Return [X, Y] of the center of cell containing provided text 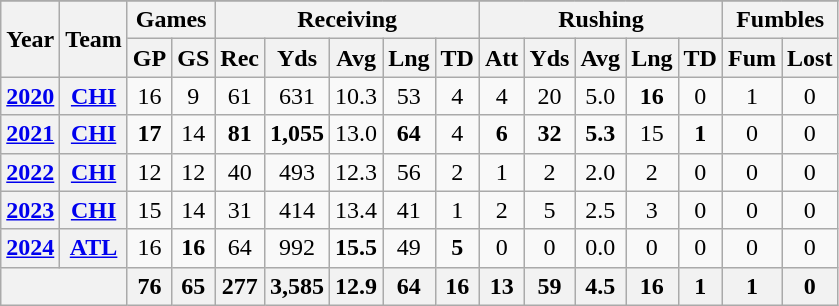
81 [240, 134]
3,585 [298, 286]
4.5 [600, 286]
414 [298, 210]
5.3 [600, 134]
9 [194, 96]
2.0 [600, 172]
2021 [30, 134]
13 [501, 286]
3 [652, 210]
20 [550, 96]
992 [298, 248]
ATL [94, 248]
10.3 [356, 96]
12.3 [356, 172]
6 [501, 134]
2024 [30, 248]
5.0 [600, 96]
Rushing [600, 20]
Team [94, 39]
Lost [810, 58]
49 [409, 248]
GS [194, 58]
Games [170, 20]
76 [149, 286]
31 [240, 210]
2022 [30, 172]
GP [149, 58]
2023 [30, 210]
13.4 [356, 210]
53 [409, 96]
277 [240, 286]
41 [409, 210]
17 [149, 134]
Att [501, 58]
12.9 [356, 286]
13.0 [356, 134]
2.5 [600, 210]
40 [240, 172]
56 [409, 172]
15.5 [356, 248]
Fumbles [780, 20]
61 [240, 96]
32 [550, 134]
Year [30, 39]
493 [298, 172]
1,055 [298, 134]
2020 [30, 96]
631 [298, 96]
Receiving [348, 20]
59 [550, 286]
0.0 [600, 248]
65 [194, 286]
Rec [240, 58]
Fum [752, 58]
